Return (x, y) of the center of cell containing provided text 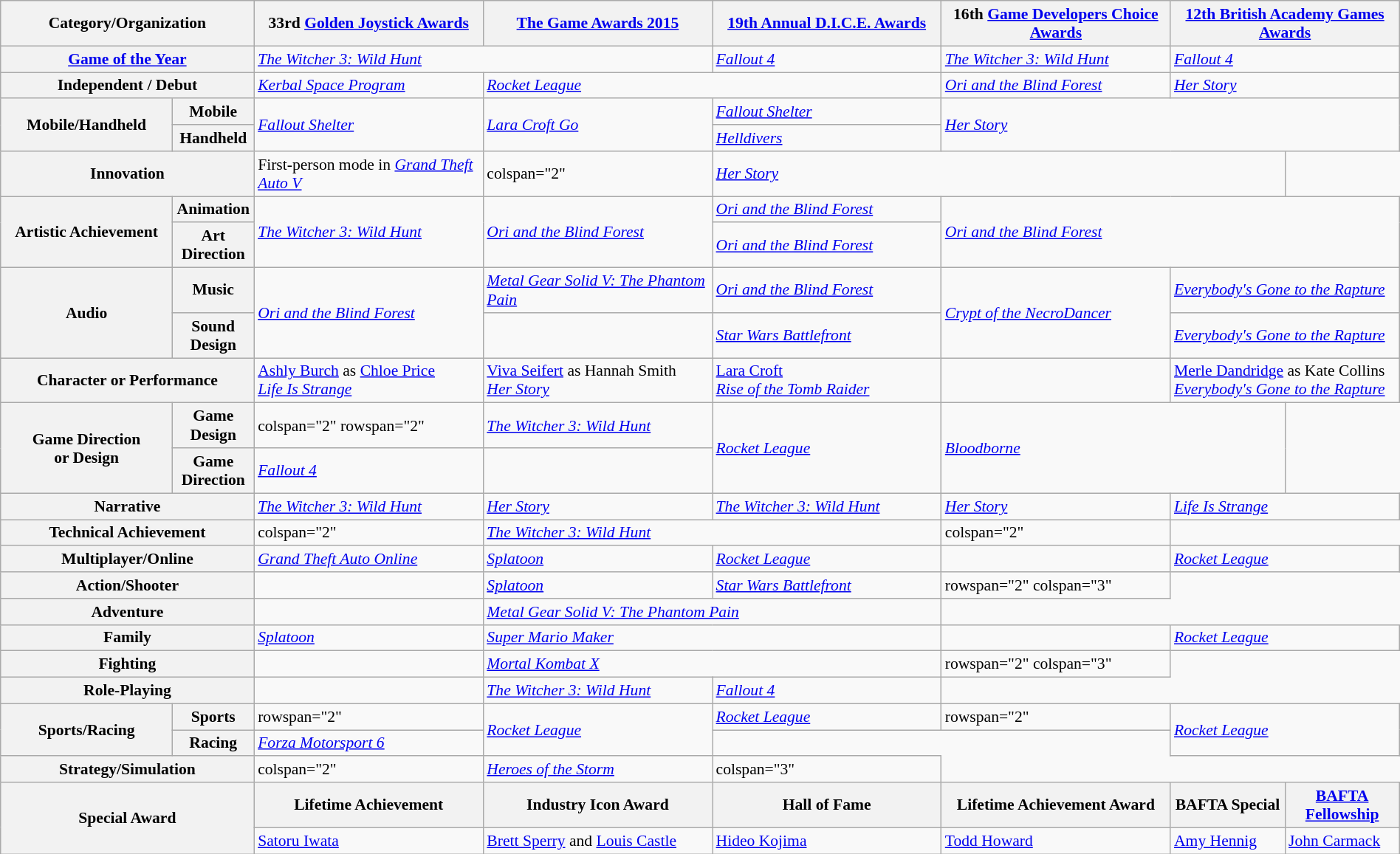
Crypt of the NecroDancer (1056, 312)
Independent / Debut (127, 86)
Artistic Achievement (87, 232)
Audio (87, 312)
Multiplayer/Online (127, 559)
Merle Dandridge as Kate CollinsEverybody's Gone to the Rapture (1285, 379)
Super Mario Maker (712, 638)
Animation (213, 210)
Mortal Kombat X (712, 664)
Adventure (127, 611)
Forza Motorsport 6 (368, 743)
Art Direction (213, 245)
Character or Performance (127, 379)
colspan="3" (827, 769)
Sports/Racing (87, 729)
Ashly Burch as Chloe PriceLife Is Strange (368, 379)
Narrative (127, 506)
Lifetime Achievement Award (1056, 805)
Mobile/Handheld (87, 124)
Satoru Iwata (368, 841)
Action/Shooter (127, 585)
BAFTA Fellowship (1342, 805)
12th British Academy Games Awards (1285, 24)
Lifetime Achievement (368, 805)
Racing (213, 743)
Special Award (127, 818)
Family (127, 638)
Helldivers (827, 138)
The Game Awards 2015 (597, 24)
Fighting (127, 664)
Handheld (213, 138)
Innovation (127, 173)
Sports (213, 717)
Category/Organization (127, 24)
Game Design (213, 425)
Amy Hennig (1227, 841)
Lara CroftRise of the Tomb Raider (827, 379)
colspan="2" rowspan="2" (368, 425)
Technical Achievement (127, 533)
Brett Sperry and Louis Castle (597, 841)
John Carmack (1342, 841)
Life Is Strange (1285, 506)
Lara Croft Go (597, 124)
Todd Howard (1056, 841)
19th Annual D.I.C.E. Awards (827, 24)
Music (213, 289)
BAFTA Special (1227, 805)
Viva Seifert as Hannah SmithHer Story (597, 379)
Strategy/Simulation (127, 769)
33rd Golden Joystick Awards (368, 24)
Industry Icon Award (597, 805)
Hall of Fame (827, 805)
Kerbal Space Program (368, 86)
Hideo Kojima (827, 841)
Bloodborne (1114, 448)
Heroes of the Storm (597, 769)
Game of the Year (127, 59)
Game Directionor Design (87, 448)
Grand Theft Auto Online (368, 559)
Sound Design (213, 335)
Role-Playing (127, 690)
Mobile (213, 111)
First-person mode in Grand Theft Auto V (368, 173)
16th Game Developers Choice Awards (1056, 24)
Game Direction (213, 471)
